Find where the given text appears and provide that cell's center as [X, Y] coordinate. 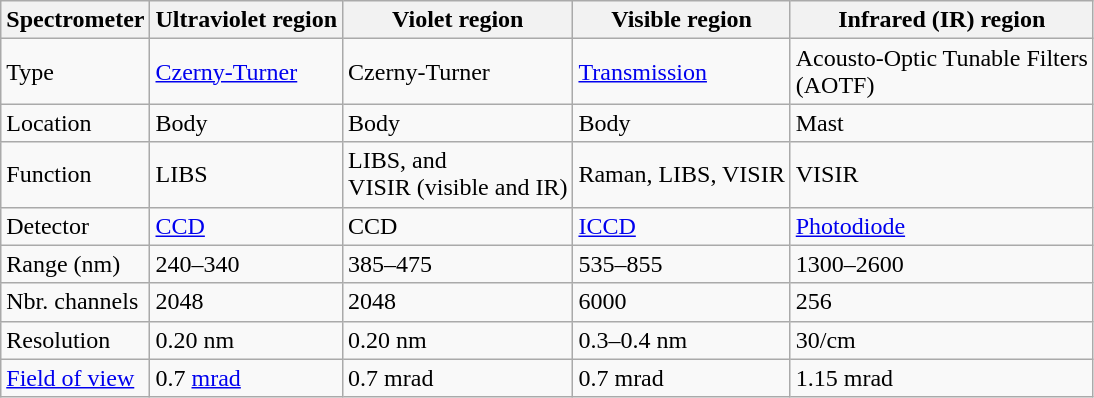
VISIR [942, 174]
Ultraviolet region [246, 20]
1.15 mrad [942, 378]
Detector [76, 226]
30/cm [942, 340]
Type [76, 72]
Function [76, 174]
ICCD [682, 226]
Photodiode [942, 226]
Visible region [682, 20]
Location [76, 123]
6000 [682, 302]
Mast [942, 123]
Field of view [76, 378]
Violet region [458, 20]
1300–2600 [942, 264]
240–340 [246, 264]
Infrared (IR) region [942, 20]
256 [942, 302]
Transmission [682, 72]
385–475 [458, 264]
Acousto-Optic Tunable Filters(AOTF) [942, 72]
LIBS [246, 174]
Spectrometer [76, 20]
Nbr. channels [76, 302]
LIBS, andVISIR (visible and IR) [458, 174]
Resolution [76, 340]
Raman, LIBS, VISIR [682, 174]
0.3–0.4 nm [682, 340]
535–855 [682, 264]
Range (nm) [76, 264]
